Capture the cell that displays the provided text and extract its (X, Y) central coordinate. 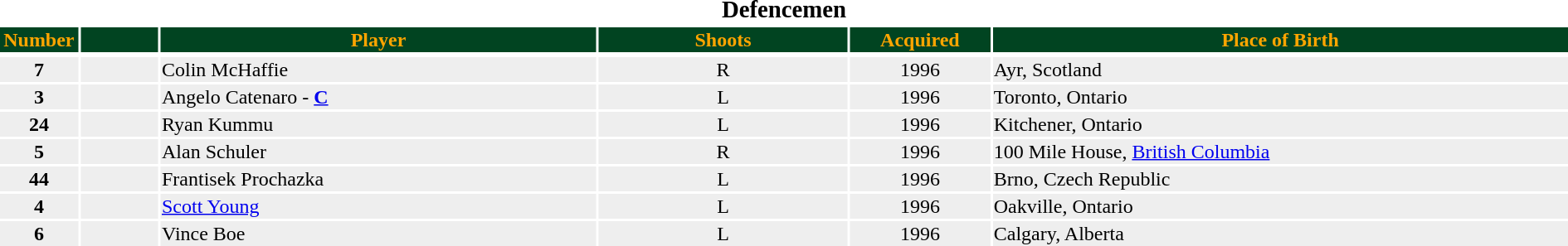
Kitchener, Ontario (1280, 124)
24 (39, 124)
5 (39, 152)
Alan Schuler (378, 152)
Ryan Kummu (378, 124)
Shoots (723, 40)
Toronto, Ontario (1280, 97)
4 (39, 206)
Number (39, 40)
Colin McHaffie (378, 70)
3 (39, 97)
Calgary, Alberta (1280, 234)
Oakville, Ontario (1280, 206)
Brno, Czech Republic (1280, 179)
Angelo Catenaro - C (378, 97)
Scott Young (378, 206)
Ayr, Scotland (1280, 70)
Vince Boe (378, 234)
Place of Birth (1280, 40)
Frantisek Prochazka (378, 179)
Acquired (919, 40)
7 (39, 70)
Player (378, 40)
6 (39, 234)
100 Mile House, British Columbia (1280, 152)
44 (39, 179)
